Capture the cell that displays the provided text and extract its [x, y] central coordinate. 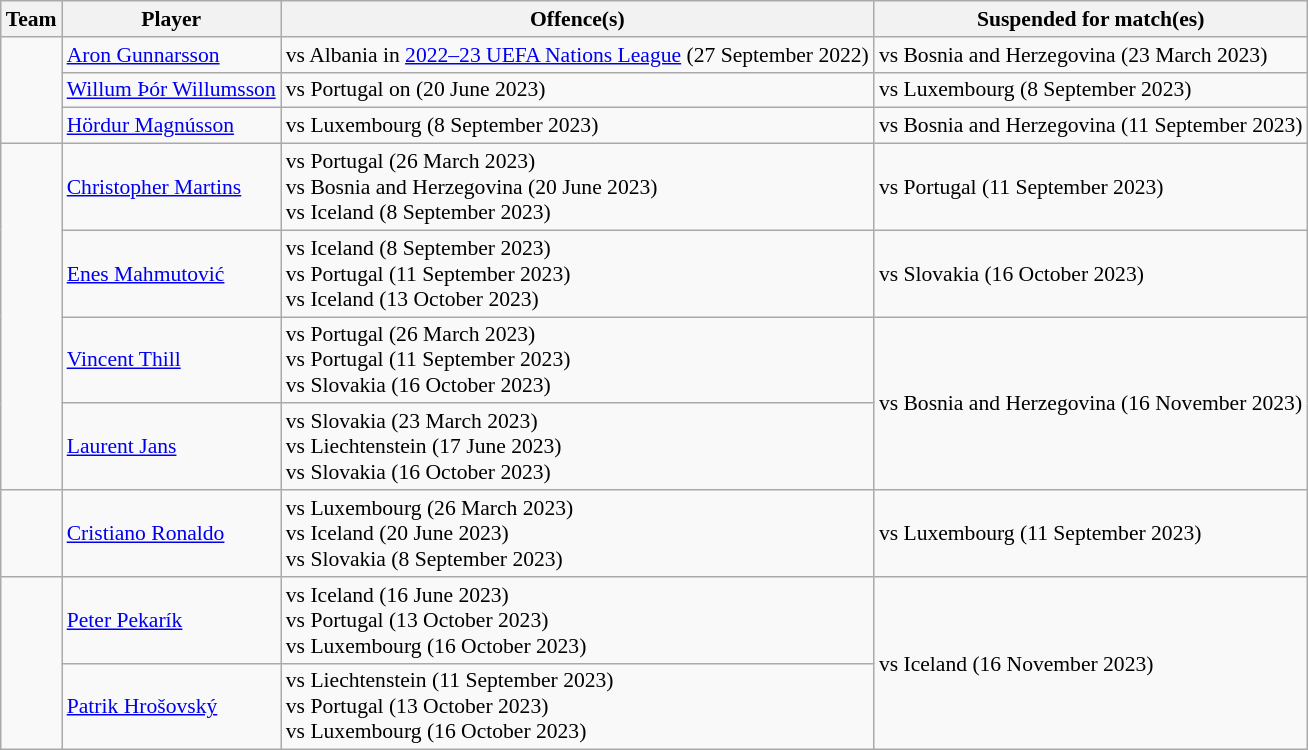
vs Bosnia and Herzegovina (16 November 2023) [1091, 404]
vs Portugal (26 March 2023) vs Portugal (11 September 2023) vs Slovakia (16 October 2023) [578, 360]
vs Albania in 2022–23 UEFA Nations League (27 September 2022) [578, 55]
Willum Þór Willumsson [172, 90]
vs Iceland (8 September 2023) vs Portugal (11 September 2023) vs Iceland (13 October 2023) [578, 274]
vs Portugal on (20 June 2023) [578, 90]
Hördur Magnússon [172, 126]
vs Iceland (16 November 2023) [1091, 664]
Patrik Hrošovský [172, 706]
vs Luxembourg (11 September 2023) [1091, 534]
Vincent Thill [172, 360]
vs Iceland (16 June 2023) vs Portugal (13 October 2023) vs Luxembourg (16 October 2023) [578, 620]
Offence(s) [578, 19]
vs Liechtenstein (11 September 2023) vs Portugal (13 October 2023) vs Luxembourg (16 October 2023) [578, 706]
vs Portugal (26 March 2023) vs Bosnia and Herzegovina (20 June 2023) vs Iceland (8 September 2023) [578, 188]
Team [32, 19]
Christopher Martins [172, 188]
Player [172, 19]
vs Bosnia and Herzegovina (23 March 2023) [1091, 55]
Laurent Jans [172, 448]
vs Bosnia and Herzegovina (11 September 2023) [1091, 126]
vs Slovakia (23 March 2023) vs Liechtenstein (17 June 2023) vs Slovakia (16 October 2023) [578, 448]
Aron Gunnarsson [172, 55]
Cristiano Ronaldo [172, 534]
vs Luxembourg (26 March 2023) vs Iceland (20 June 2023) vs Slovakia (8 September 2023) [578, 534]
Peter Pekarík [172, 620]
Enes Mahmutović [172, 274]
Suspended for match(es) [1091, 19]
vs Portugal (11 September 2023) [1091, 188]
vs Slovakia (16 October 2023) [1091, 274]
